Scan for the cell matching the given text and deliver its (x, y) coordinate at center. 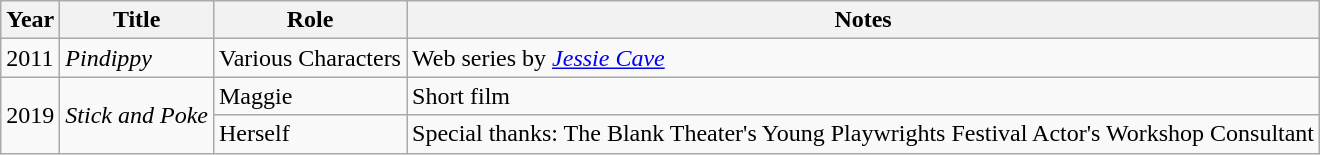
Stick and Poke (137, 115)
Special thanks: The Blank Theater's Young Playwrights Festival Actor's Workshop Consultant (862, 134)
Web series by Jessie Cave (862, 58)
Year (30, 20)
Herself (310, 134)
Notes (862, 20)
Pindippy (137, 58)
2019 (30, 115)
Title (137, 20)
Role (310, 20)
Maggie (310, 96)
Various Characters (310, 58)
Short film (862, 96)
2011 (30, 58)
